Locate the cell with the specified text and output its (x, y) center coordinate. 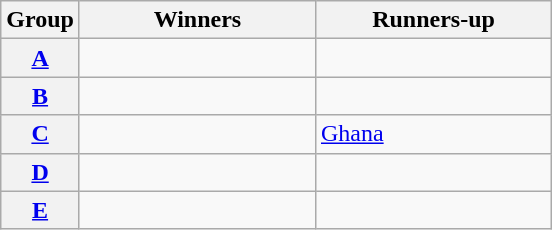
Runners-up (433, 20)
Winners (197, 20)
E (40, 210)
Group (40, 20)
C (40, 134)
Ghana (433, 134)
A (40, 58)
B (40, 96)
D (40, 172)
